Extract the (x, y) coordinate from the center of the cell holding the provided text.  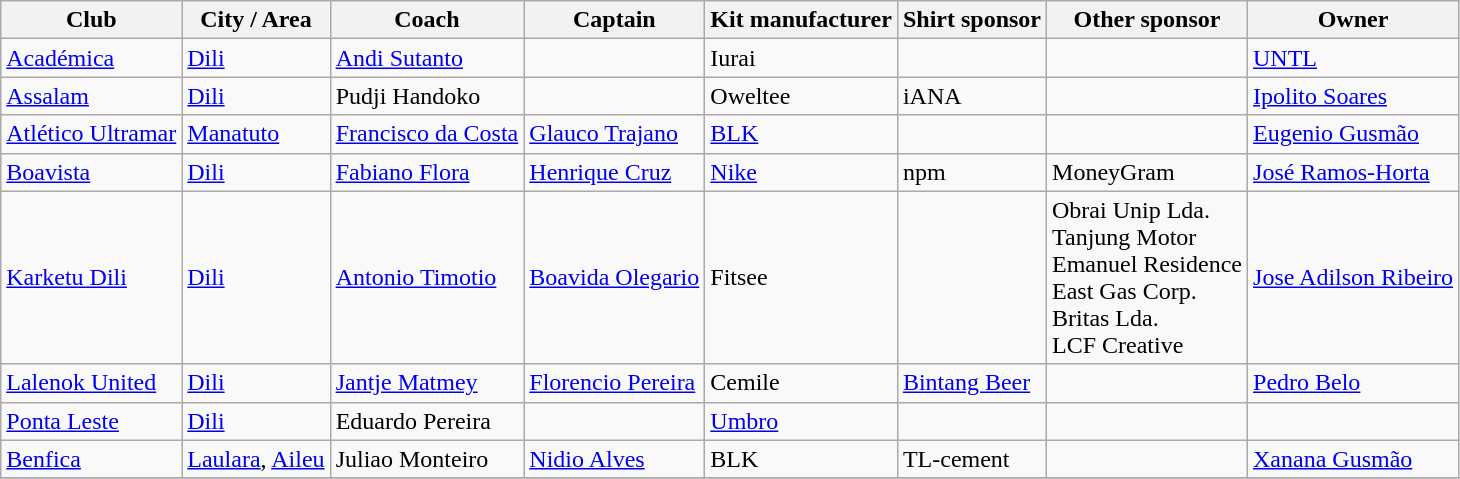
Oweltee (802, 96)
Francisco da Costa (427, 134)
Owner (1354, 20)
Jose Adilson Ribeiro (1354, 278)
Karketu Dili (92, 278)
Coach (427, 20)
Fitsee (802, 278)
Nike (802, 172)
Juliao Monteiro (427, 459)
Manatuto (256, 134)
UNTL (1354, 58)
Andi Sutanto (427, 58)
Obrai Unip Lda.Tanjung MotorEmanuel ResidenceEast Gas Corp.Britas Lda.LCF Creative (1148, 278)
Lalenok United (92, 383)
Other sponsor (1148, 20)
Assalam (92, 96)
Shirt sponsor (972, 20)
Cemile (802, 383)
npm (972, 172)
Fabiano Flora (427, 172)
Antonio Timotio (427, 278)
TL-cement (972, 459)
City / Area (256, 20)
Laulara, Aileu (256, 459)
José Ramos-Horta (1354, 172)
Club (92, 20)
Eugenio Gusmão (1354, 134)
Kit manufacturer (802, 20)
Pudji Handoko (427, 96)
Académica (92, 58)
Ipolito Soares (1354, 96)
Boavista (92, 172)
Benfica (92, 459)
Iurai (802, 58)
Atlético Ultramar (92, 134)
Henrique Cruz (614, 172)
Umbro (802, 421)
iANA (972, 96)
Pedro Belo (1354, 383)
Eduardo Pereira (427, 421)
Ponta Leste (92, 421)
Captain (614, 20)
Xanana Gusmão (1354, 459)
Boavida Olegario (614, 278)
Nidio Alves (614, 459)
Florencio Pereira (614, 383)
Bintang Beer (972, 383)
Glauco Trajano (614, 134)
Jantje Matmey (427, 383)
MoneyGram (1148, 172)
